Search for the cell housing the specified text and yield its [X, Y] center coordinate. 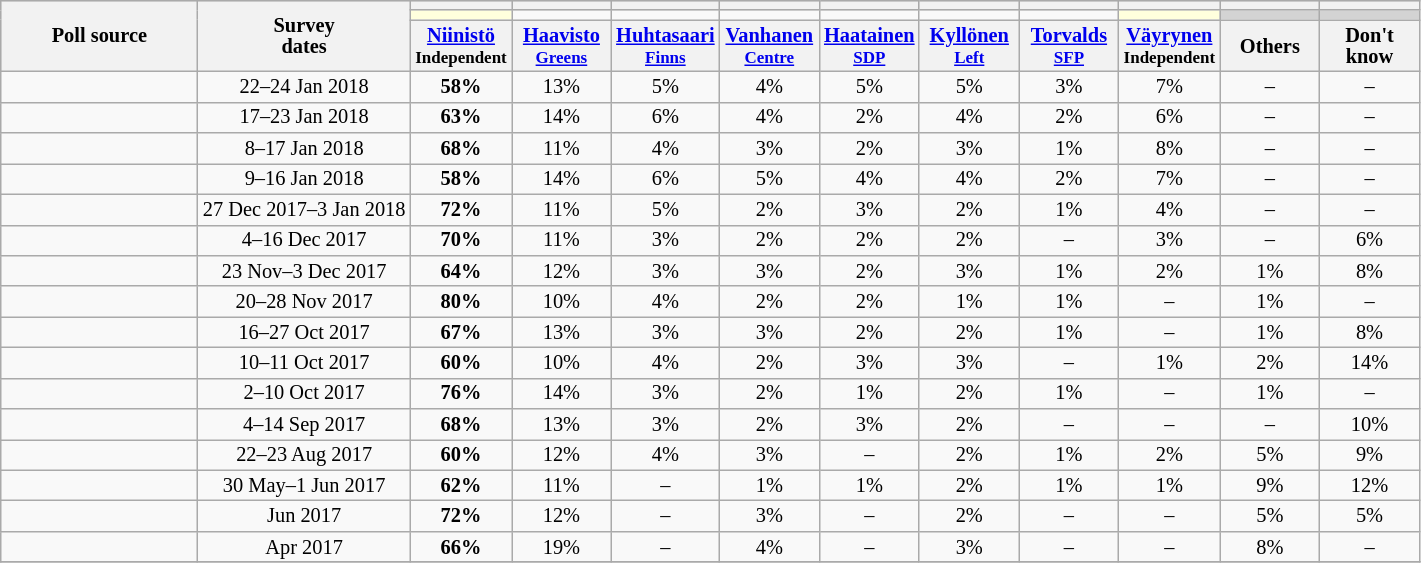
TorvaldsSFP [1069, 46]
16–27 Oct 2017 [304, 332]
Others [1270, 46]
VäyrynenIndependent [1170, 46]
67% [460, 332]
64% [460, 270]
VanhanenCentre [769, 46]
2–10 Oct 2017 [304, 394]
Don't know [1370, 46]
80% [460, 302]
17–23 Jan 2018 [304, 118]
Surveydates [304, 36]
22–24 Jan 2018 [304, 86]
62% [460, 486]
KyllönenLeft [969, 46]
Poll source [100, 36]
63% [460, 118]
19% [562, 546]
30 May–1 Jun 2017 [304, 486]
20–28 Nov 2017 [304, 302]
76% [460, 394]
NiinistöIndependent [460, 46]
22–23 Aug 2017 [304, 454]
27 Dec 2017–3 Jan 2018 [304, 210]
4–16 Dec 2017 [304, 240]
10–11 Oct 2017 [304, 362]
70% [460, 240]
4–14 Sep 2017 [304, 424]
Apr 2017 [304, 546]
Jun 2017 [304, 516]
HuhtasaariFinns [665, 46]
8–17 Jan 2018 [304, 148]
23 Nov–3 Dec 2017 [304, 270]
HaatainenSDP [869, 46]
HaavistoGreens [562, 46]
66% [460, 546]
9–16 Jan 2018 [304, 178]
